Search for the cell housing the specified text and yield its (X, Y) center coordinate. 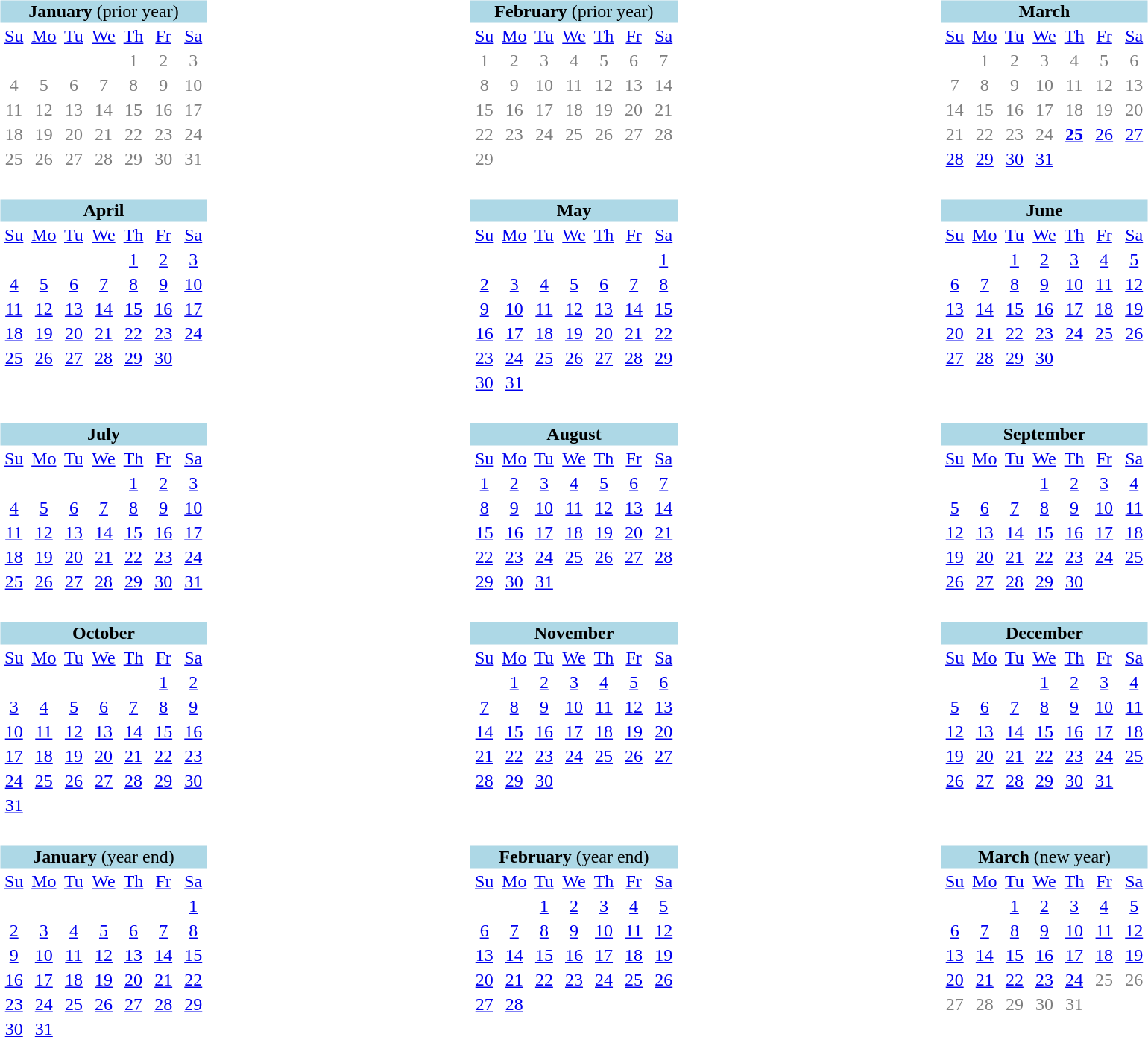
August (574, 435)
March (new year) (1044, 857)
May (574, 211)
August Su Mo Tu We Th Fr Sa 1 2 3 4 5 6 7 8 9 10 11 12 13 14 15 16 17 18 19 20 21 22 23 24 25 26 27 28 29 30 31 (565, 498)
November Su Mo Tu We Th Fr Sa 1 2 3 4 5 6 7 8 9 10 11 12 13 14 15 16 17 18 19 20 21 22 23 24 25 26 27 28 29 30 (565, 710)
December (1044, 633)
January (prior year) (104, 11)
September (1044, 435)
November (574, 633)
October (104, 633)
February (prior year) (574, 11)
May Su Mo Tu We Th Fr Sa 1 2 3 4 5 6 7 8 9 10 11 12 13 14 15 16 17 18 19 20 21 22 23 24 25 26 27 28 29 30 31 (565, 286)
March (1044, 11)
February (year end) (574, 857)
April (104, 211)
January (year end) (104, 857)
June (1044, 211)
July (104, 435)
